For the text-containing cell, return its midpoint in (x, y) coordinate format. 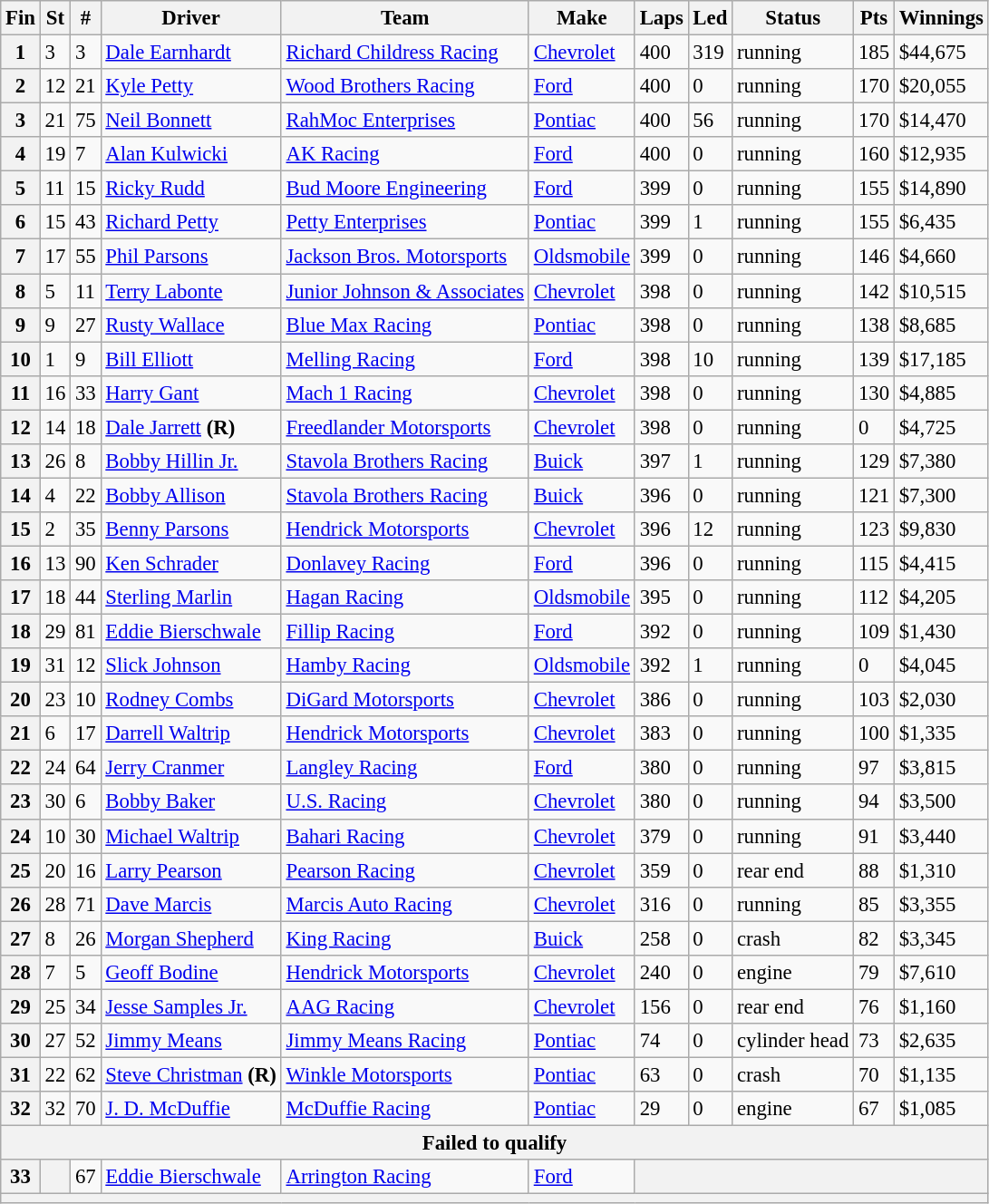
35 (85, 529)
$8,685 (941, 325)
109 (874, 632)
$1,085 (941, 1109)
$3,500 (941, 802)
Make (582, 18)
379 (662, 836)
76 (874, 1006)
73 (874, 1041)
Melling Racing (404, 359)
$3,345 (941, 938)
55 (85, 257)
Led (711, 18)
316 (662, 904)
Winkle Motorsports (404, 1074)
$2,635 (941, 1041)
McDuffie Racing (404, 1109)
$9,830 (941, 529)
112 (874, 597)
Bud Moore Engineering (404, 189)
Morgan Shepherd (190, 938)
Darrell Waltrip (190, 733)
90 (85, 563)
Bahari Racing (404, 836)
Harry Gant (190, 393)
$4,205 (941, 597)
Fillip Racing (404, 632)
Richard Childress Racing (404, 53)
397 (662, 461)
359 (662, 870)
94 (874, 802)
$2,030 (941, 700)
Bobby Allison (190, 495)
146 (874, 257)
123 (874, 529)
383 (662, 733)
Dave Marcis (190, 904)
386 (662, 700)
cylinder head (793, 1041)
319 (711, 53)
88 (874, 870)
Langley Racing (404, 768)
56 (711, 121)
Donlavey Racing (404, 563)
129 (874, 461)
J. D. McDuffie (190, 1109)
DiGard Motorsports (404, 700)
74 (662, 1041)
Driver (190, 18)
100 (874, 733)
395 (662, 597)
Neil Bonnett (190, 121)
Team (404, 18)
44 (85, 597)
AAG Racing (404, 1006)
62 (85, 1074)
Jimmy Means Racing (404, 1041)
71 (85, 904)
Alan Kulwicki (190, 154)
Benny Parsons (190, 529)
$7,380 (941, 461)
$44,675 (941, 53)
Hagan Racing (404, 597)
$10,515 (941, 291)
Failed to qualify (495, 1143)
$1,310 (941, 870)
RahMoc Enterprises (404, 121)
240 (662, 973)
Pearson Racing (404, 870)
Jimmy Means (190, 1041)
Mach 1 Racing (404, 393)
Geoff Bodine (190, 973)
$1,160 (941, 1006)
$1,335 (941, 733)
$7,300 (941, 495)
185 (874, 53)
Slick Johnson (190, 665)
91 (874, 836)
Winnings (941, 18)
63 (662, 1074)
St (54, 18)
156 (662, 1006)
Arrington Racing (404, 1177)
$7,610 (941, 973)
$4,415 (941, 563)
Terry Labonte (190, 291)
Ken Schrader (190, 563)
Bobby Hillin Jr. (190, 461)
$14,890 (941, 189)
$1,135 (941, 1074)
$17,185 (941, 359)
Jackson Bros. Motorsports (404, 257)
Kyle Petty (190, 86)
139 (874, 359)
King Racing (404, 938)
75 (85, 121)
Junior Johnson & Associates (404, 291)
85 (874, 904)
82 (874, 938)
Blue Max Racing (404, 325)
Ricky Rudd (190, 189)
Laps (662, 18)
Steve Christman (R) (190, 1074)
$3,440 (941, 836)
Petty Enterprises (404, 222)
Pts (874, 18)
Jesse Samples Jr. (190, 1006)
138 (874, 325)
64 (85, 768)
Bobby Baker (190, 802)
160 (874, 154)
$12,935 (941, 154)
258 (662, 938)
115 (874, 563)
103 (874, 700)
$4,885 (941, 393)
$14,470 (941, 121)
$20,055 (941, 86)
Rusty Wallace (190, 325)
52 (85, 1041)
Marcis Auto Racing (404, 904)
Fin (21, 18)
34 (85, 1006)
97 (874, 768)
$6,435 (941, 222)
142 (874, 291)
121 (874, 495)
Phil Parsons (190, 257)
43 (85, 222)
79 (874, 973)
Michael Waltrip (190, 836)
Bill Elliott (190, 359)
$4,045 (941, 665)
$3,355 (941, 904)
Wood Brothers Racing (404, 86)
$1,430 (941, 632)
Hamby Racing (404, 665)
Dale Earnhardt (190, 53)
Rodney Combs (190, 700)
U.S. Racing (404, 802)
Sterling Marlin (190, 597)
130 (874, 393)
$4,725 (941, 427)
AK Racing (404, 154)
Larry Pearson (190, 870)
$3,815 (941, 768)
81 (85, 632)
Jerry Cranmer (190, 768)
$4,660 (941, 257)
Freedlander Motorsports (404, 427)
# (85, 18)
Richard Petty (190, 222)
Dale Jarrett (R) (190, 427)
Status (793, 18)
